Pinpoint the cell where the given text exists, returning its [x, y] midpoint coordinate. 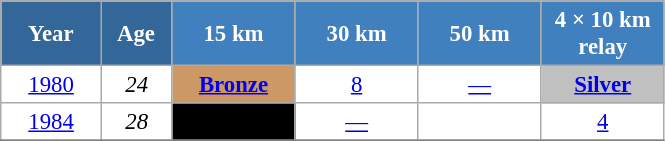
4 × 10 km relay [602, 34]
1980 [52, 85]
Bronze [234, 85]
28 [136, 122]
8 [356, 85]
50 km [480, 34]
Year [52, 34]
15 km [234, 34]
30 km [356, 34]
1984 [52, 122]
Age [136, 34]
4 [602, 122]
24 [136, 85]
Silver [602, 85]
